Find where the given text appears and provide that cell's center as [X, Y] coordinate. 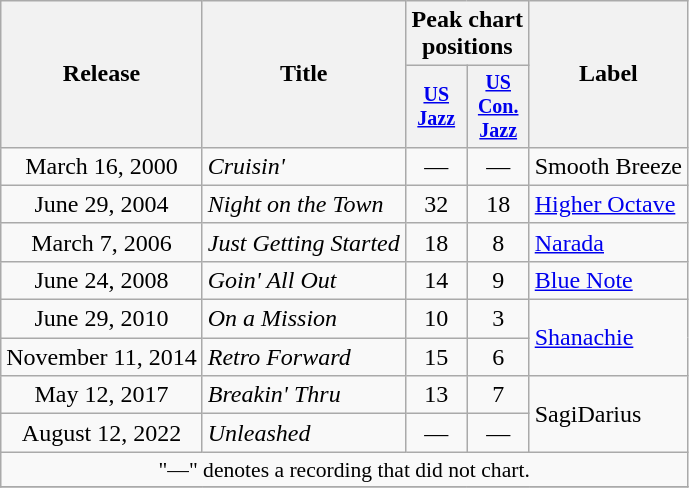
March 16, 2000 [102, 166]
Retro Forward [304, 357]
Title [304, 74]
Breakin' Thru [304, 395]
US Con. Jazz [498, 106]
Narada [608, 242]
Night on the Town [304, 204]
March 7, 2006 [102, 242]
Just Getting Started [304, 242]
10 [436, 319]
June 29, 2010 [102, 319]
Unleashed [304, 433]
Cruisin' [304, 166]
"—" denotes a recording that did not chart. [344, 470]
15 [436, 357]
3 [498, 319]
13 [436, 395]
Higher Octave [608, 204]
Blue Note [608, 280]
9 [498, 280]
32 [436, 204]
US Jazz [436, 106]
SagiDarius [608, 414]
November 11, 2014 [102, 357]
8 [498, 242]
June 29, 2004 [102, 204]
6 [498, 357]
Shanachie [608, 338]
May 12, 2017 [102, 395]
14 [436, 280]
August 12, 2022 [102, 433]
Label [608, 74]
Goin' All Out [304, 280]
7 [498, 395]
June 24, 2008 [102, 280]
On a Mission [304, 319]
Release [102, 74]
Peak chart positions [467, 34]
Smooth Breeze [608, 166]
